Output the [X, Y] coordinate of the center of the cell containing the given text.  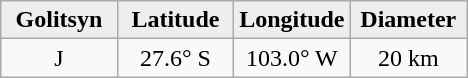
Golitsyn [59, 20]
J [59, 58]
Longitude [292, 20]
Diameter [408, 20]
20 km [408, 58]
103.0° W [292, 58]
27.6° S [175, 58]
Latitude [175, 20]
